Find where the given text appears and provide that cell's center as (x, y) coordinate. 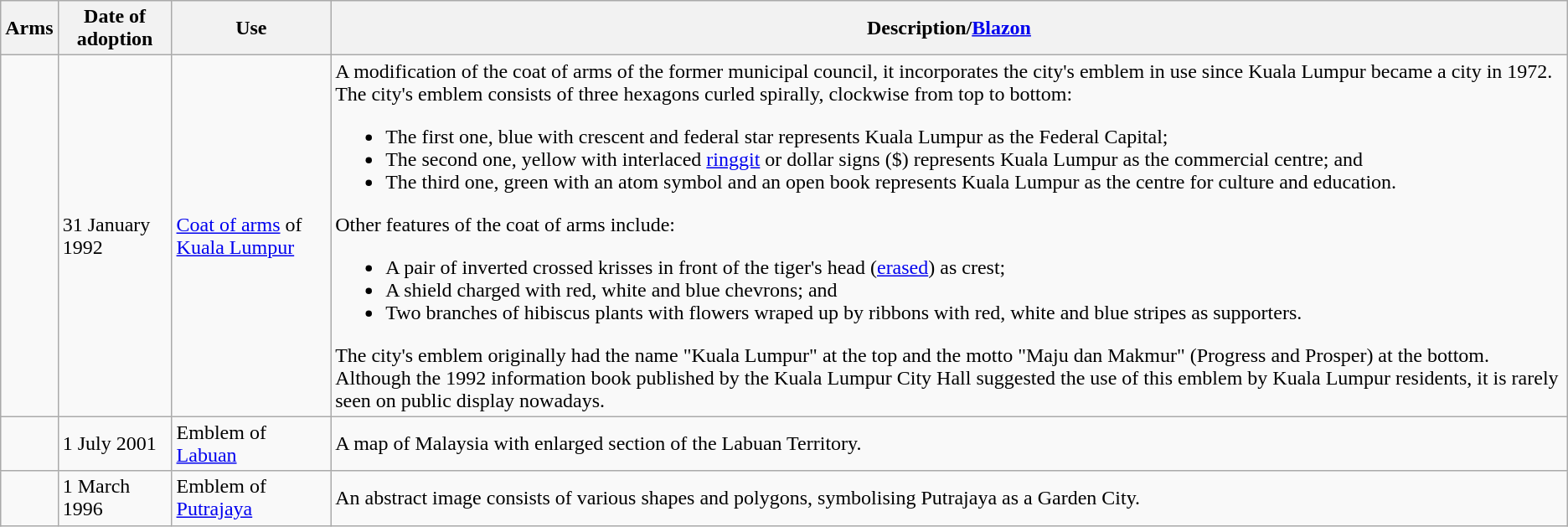
Emblem of Labuan (251, 444)
Date of adoption (115, 28)
A map of Malaysia with enlarged section of the Labuan Territory. (950, 444)
31 January 1992 (115, 236)
Emblem of Putrajaya (251, 498)
An abstract image consists of various shapes and polygons, symbolising Putrajaya as a Garden City. (950, 498)
1 July 2001 (115, 444)
1 March 1996 (115, 498)
Arms (29, 28)
Description/Blazon (950, 28)
Coat of arms of Kuala Lumpur (251, 236)
Use (251, 28)
